Search for the cell housing the specified text and yield its [x, y] center coordinate. 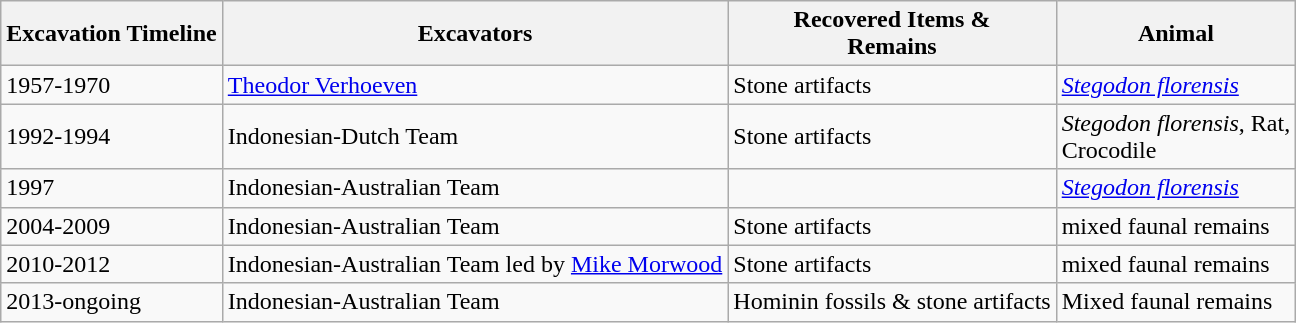
1992-1994 [112, 136]
Animal [1176, 34]
Excavation Timeline [112, 34]
Indonesian-Australian Team led by Mike Morwood [475, 264]
2013-ongoing [112, 302]
1957-1970 [112, 85]
Indonesian-Dutch Team [475, 136]
2004-2009 [112, 226]
Theodor Verhoeven [475, 85]
2010-2012 [112, 264]
Hominin fossils & stone artifacts [892, 302]
Recovered Items &Remains [892, 34]
Stegodon florensis, Rat,Crocodile [1176, 136]
Excavators [475, 34]
Mixed faunal remains [1176, 302]
1997 [112, 188]
